From the cell containing the given text, extract its center point as (x, y) coordinate. 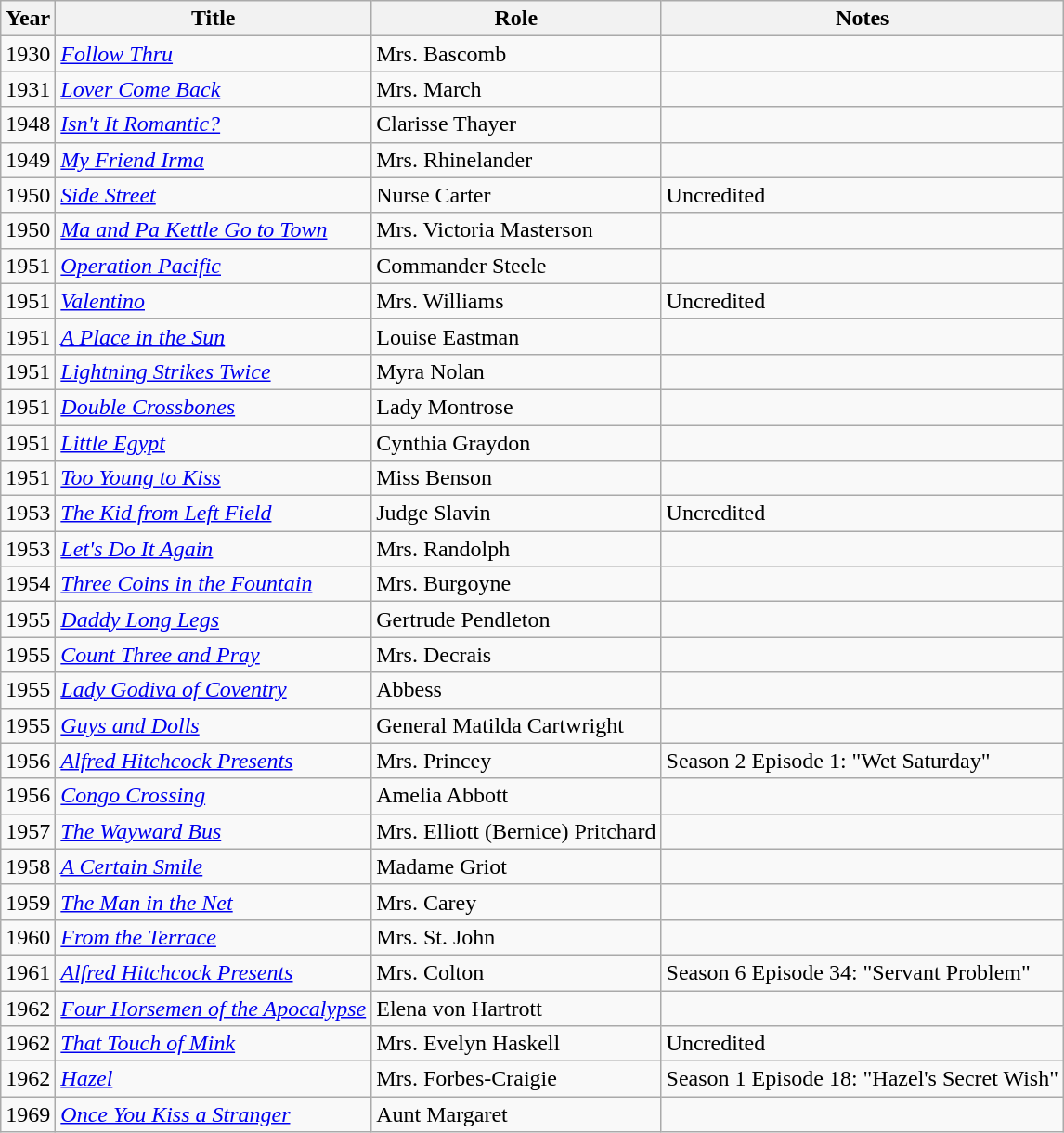
Myra Nolan (516, 371)
Elena von Hartrott (516, 1008)
Miss Benson (516, 478)
Isn't It Romantic? (214, 124)
The Wayward Bus (214, 831)
1930 (28, 54)
Lightning Strikes Twice (214, 371)
1949 (28, 160)
Mrs. Bascomb (516, 54)
The Kid from Left Field (214, 514)
Mrs. St. John (516, 937)
Notes (863, 19)
Valentino (214, 301)
Mrs. Rhinelander (516, 160)
Operation Pacific (214, 266)
Title (214, 19)
Cynthia Graydon (516, 443)
1954 (28, 584)
Mrs. Evelyn Haskell (516, 1044)
Mrs. Elliott (Bernice) Pritchard (516, 831)
Congo Crossing (214, 796)
Lady Godiva of Coventry (214, 690)
Follow Thru (214, 54)
Mrs. Victoria Masterson (516, 230)
1959 (28, 902)
Mrs. Carey (516, 902)
Louise Eastman (516, 336)
1931 (28, 89)
That Touch of Mink (214, 1044)
Mrs. Williams (516, 301)
Mrs. Colton (516, 972)
A Certain Smile (214, 866)
Mrs. March (516, 89)
A Place in the Sun (214, 336)
Nurse Carter (516, 195)
Too Young to Kiss (214, 478)
Four Horsemen of the Apocalypse (214, 1008)
Lady Montrose (516, 407)
Season 6 Episode 34: "Servant Problem" (863, 972)
Season 1 Episode 18: "Hazel's Secret Wish" (863, 1079)
Aunt Margaret (516, 1114)
Abbess (516, 690)
1969 (28, 1114)
Double Crossbones (214, 407)
1948 (28, 124)
Commander Steele (516, 266)
Guys and Dolls (214, 725)
Lover Come Back (214, 89)
Amelia Abbott (516, 796)
Gertrude Pendleton (516, 619)
Daddy Long Legs (214, 619)
From the Terrace (214, 937)
Little Egypt (214, 443)
Judge Slavin (516, 514)
Side Street (214, 195)
Year (28, 19)
Mrs. Princey (516, 761)
Mrs. Forbes-Craigie (516, 1079)
Clarisse Thayer (516, 124)
1957 (28, 831)
Once You Kiss a Stranger (214, 1114)
General Matilda Cartwright (516, 725)
Season 2 Episode 1: "Wet Saturday" (863, 761)
The Man in the Net (214, 902)
My Friend Irma (214, 160)
Mrs. Burgoyne (516, 584)
1958 (28, 866)
Madame Griot (516, 866)
Hazel (214, 1079)
Mrs. Randolph (516, 549)
Ma and Pa Kettle Go to Town (214, 230)
Count Three and Pray (214, 655)
1960 (28, 937)
Mrs. Decrais (516, 655)
Role (516, 19)
Let's Do It Again (214, 549)
Three Coins in the Fountain (214, 584)
1961 (28, 972)
